Find where the given text appears and provide that cell's center as [X, Y] coordinate. 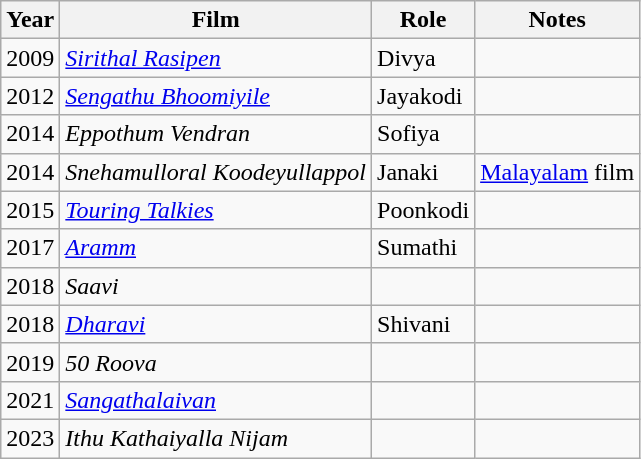
Aramm [216, 248]
Eppothum Vendran [216, 134]
Film [216, 20]
Notes [558, 20]
2017 [30, 248]
Dharavi [216, 324]
Shivani [424, 324]
Jayakodi [424, 96]
Sofiya [424, 134]
Malayalam film [558, 172]
Snehamulloral Koodeyullappol [216, 172]
Year [30, 20]
2015 [30, 210]
Divya [424, 58]
2009 [30, 58]
Role [424, 20]
Sumathi [424, 248]
2012 [30, 96]
Sengathu Bhoomiyile [216, 96]
Sirithal Rasipen [216, 58]
50 Roova [216, 362]
Saavi [216, 286]
2019 [30, 362]
Ithu Kathaiyalla Nijam [216, 438]
Touring Talkies [216, 210]
Sangathalaivan [216, 400]
2021 [30, 400]
Poonkodi [424, 210]
Janaki [424, 172]
2023 [30, 438]
